Scan for the cell matching the given text and deliver its (X, Y) coordinate at center. 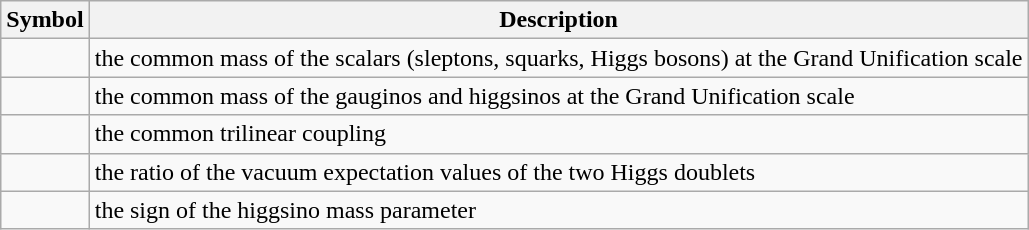
the common mass of the scalars (sleptons, squarks, Higgs bosons) at the Grand Unification scale (558, 58)
the common trilinear coupling (558, 134)
the common mass of the gauginos and higgsinos at the Grand Unification scale (558, 96)
the sign of the higgsino mass parameter (558, 210)
the ratio of the vacuum expectation values of the two Higgs doublets (558, 172)
Symbol (45, 20)
Description (558, 20)
